Detect which cell encompasses the target text, then output its (x, y) center coordinate. 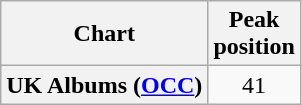
Chart (104, 34)
41 (254, 85)
UK Albums (OCC) (104, 85)
Peakposition (254, 34)
